Output the (X, Y) coordinate of the center of the cell containing the given text.  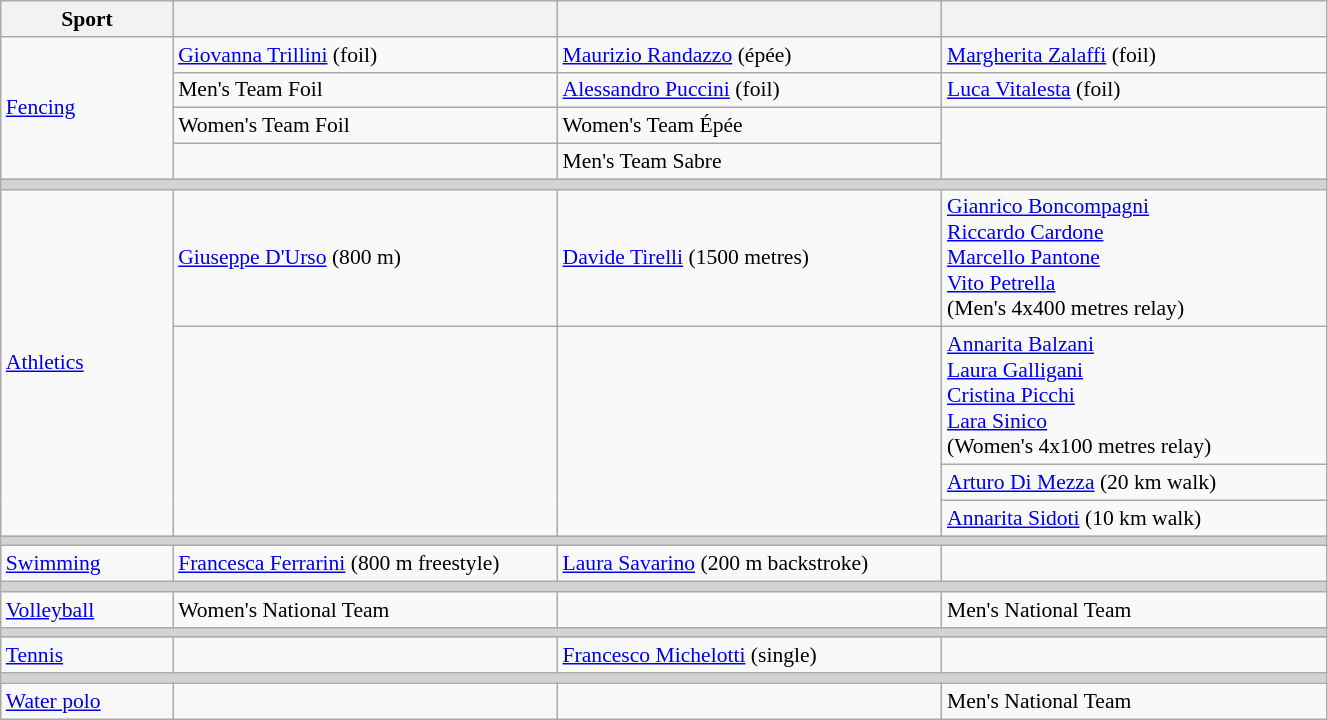
Giuseppe D'Urso (800 m) (365, 258)
Women's Team Épée (750, 126)
Alessandro Puccini (foil) (750, 90)
Giovanna Trillini (foil) (365, 55)
Women's Team Foil (365, 126)
Gianrico BoncompagniRiccardo CardoneMarcello PantoneVito Petrella(Men's 4x400 metres relay) (1134, 258)
Swimming (87, 564)
Men's Team Foil (365, 90)
Margherita Zalaffi (foil) (1134, 55)
Volleyball (87, 610)
Water polo (87, 701)
Athletics (87, 362)
Francesco Michelotti (single) (750, 656)
Men's Team Sabre (750, 162)
Maurizio Randazzo (épée) (750, 55)
Francesca Ferrarini (800 m freestyle) (365, 564)
Tennis (87, 656)
Luca Vitalesta (foil) (1134, 90)
Fencing (87, 108)
Annarita Sidoti (10 km walk) (1134, 518)
Arturo Di Mezza (20 km walk) (1134, 483)
Women's National Team (365, 610)
Davide Tirelli (1500 metres) (750, 258)
Annarita BalzaniLaura GalliganiCristina PicchiLara Sinico(Women's 4x100 metres relay) (1134, 396)
Laura Savarino (200 m backstroke) (750, 564)
Sport (87, 19)
